Return the (x, y) coordinate for the center point of the cell that contains the specified text.  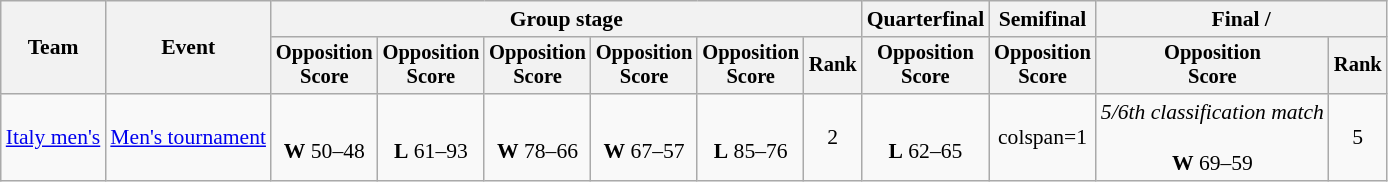
5/6th classification matchW 69–59 (1212, 138)
colspan=1 (1042, 138)
L 61–93 (432, 138)
5 (1358, 138)
W 78–66 (538, 138)
Group stage (566, 19)
W 50–48 (324, 138)
Final / (1242, 19)
Italy men's (54, 138)
Semifinal (1042, 19)
Team (54, 48)
L 62–65 (926, 138)
2 (833, 138)
Men's tournament (188, 138)
Event (188, 48)
Quarterfinal (926, 19)
L 85–76 (750, 138)
W 67–57 (644, 138)
